Capture the cell that displays the provided text and extract its (x, y) central coordinate. 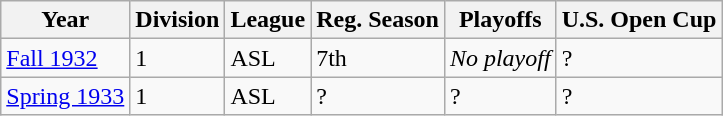
League (268, 20)
Fall 1932 (66, 58)
Reg. Season (378, 20)
U.S. Open Cup (639, 20)
Year (66, 20)
No playoff (500, 58)
Division (178, 20)
7th (378, 58)
Spring 1933 (66, 96)
Playoffs (500, 20)
